Return the (x, y) coordinate for the center point of the cell that contains the specified text.  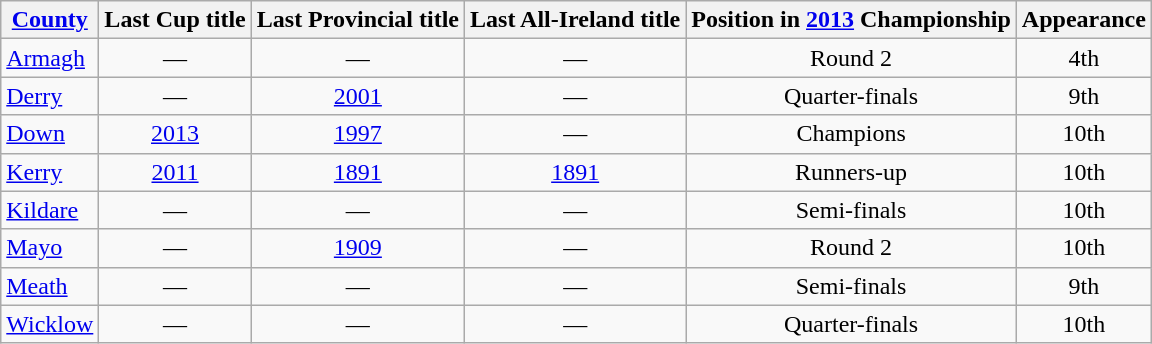
1909 (358, 248)
Wicklow (50, 324)
Runners-up (852, 172)
Last Provincial title (358, 20)
Armagh (50, 58)
Position in 2013 Championship (852, 20)
2011 (175, 172)
Kerry (50, 172)
Derry (50, 96)
Appearance (1084, 20)
1997 (358, 134)
County (50, 20)
Last Cup title (175, 20)
2001 (358, 96)
Kildare (50, 210)
4th (1084, 58)
Down (50, 134)
Last All-Ireland title (576, 20)
Meath (50, 286)
2013 (175, 134)
Champions (852, 134)
Mayo (50, 248)
